Provide the [X, Y] coordinate of the cell's center where the given text is located.  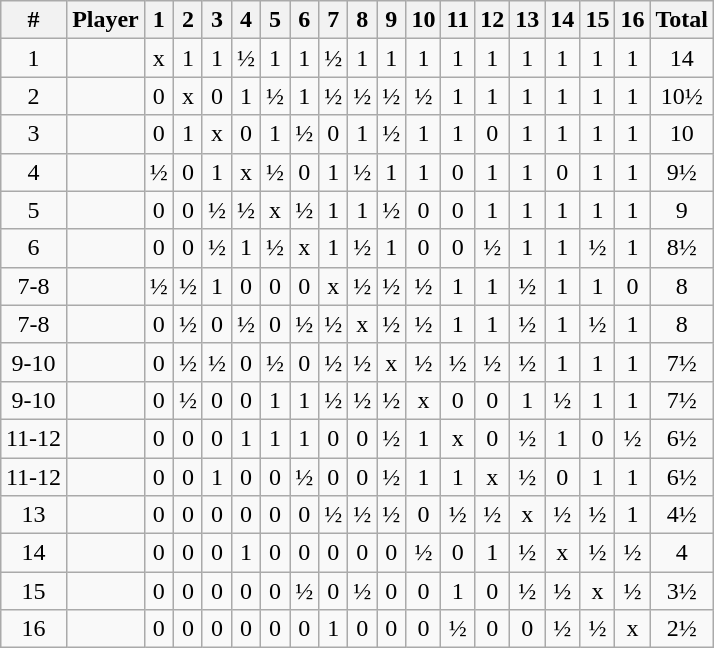
Total [682, 20]
7 [334, 20]
10½ [682, 96]
2½ [682, 629]
12 [492, 20]
4½ [682, 515]
# [33, 20]
8½ [682, 248]
9½ [682, 172]
11 [458, 20]
3½ [682, 591]
Player [106, 20]
